Pinpoint the cell where the given text exists, returning its [x, y] midpoint coordinate. 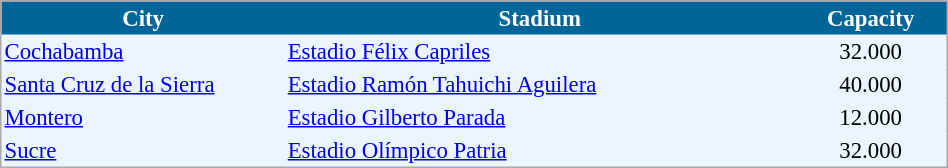
Cochabamba [143, 50]
Sucre [143, 151]
Stadium [540, 18]
Capacity [872, 18]
Estadio Ramón Tahuichi Aguilera [540, 84]
Santa Cruz de la Sierra [143, 84]
40.000 [872, 84]
Montero [143, 116]
12.000 [872, 116]
Estadio Olímpico Patria [540, 151]
City [143, 18]
Estadio Gilberto Parada [540, 116]
Estadio Félix Capriles [540, 50]
